Find where the given text appears and provide that cell's center as [x, y] coordinate. 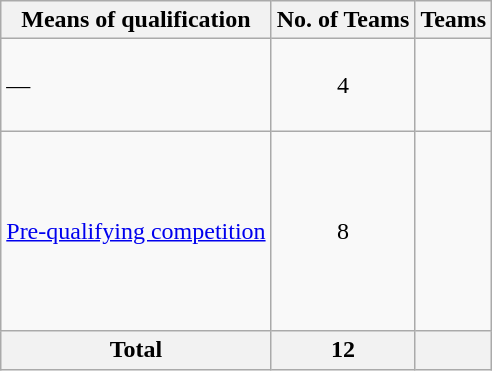
— [136, 85]
Pre-qualifying competition [136, 231]
Means of qualification [136, 20]
8 [343, 231]
Teams [454, 20]
4 [343, 85]
Total [136, 350]
12 [343, 350]
No. of Teams [343, 20]
